Return the (X, Y) coordinate for the center point of the cell that contains the specified text.  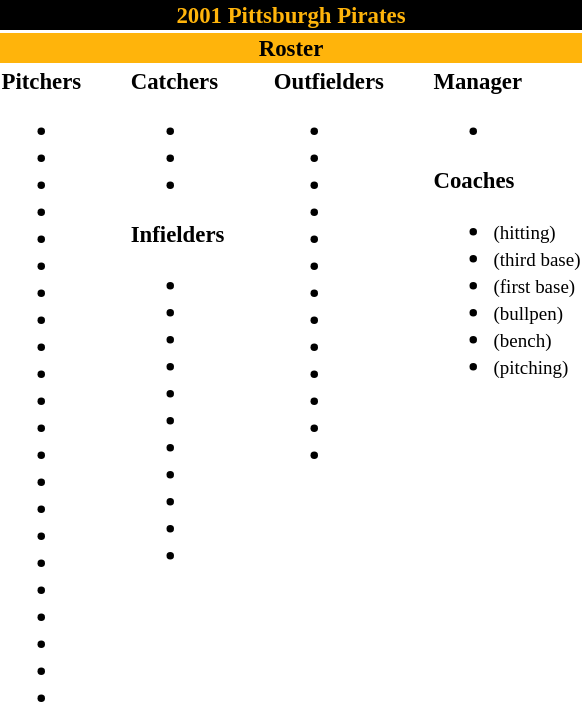
2001 Pittsburgh Pirates (291, 15)
Roster (291, 48)
